Capture the cell that displays the provided text and extract its [x, y] central coordinate. 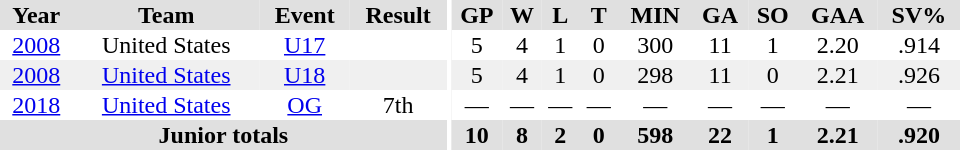
Result [398, 15]
GP [477, 15]
2018 [36, 105]
Year [36, 15]
7th [398, 105]
U18 [305, 75]
OG [305, 105]
MIN [655, 15]
8 [522, 135]
Junior totals [224, 135]
Team [166, 15]
.920 [919, 135]
SV% [919, 15]
GAA [838, 15]
GA [720, 15]
T [599, 15]
L [560, 15]
2.20 [838, 45]
U17 [305, 45]
.914 [919, 45]
10 [477, 135]
598 [655, 135]
.926 [919, 75]
Event [305, 15]
SO [773, 15]
W [522, 15]
22 [720, 135]
2 [560, 135]
298 [655, 75]
300 [655, 45]
